Provide the [x, y] coordinate of the cell's center where the given text is located.  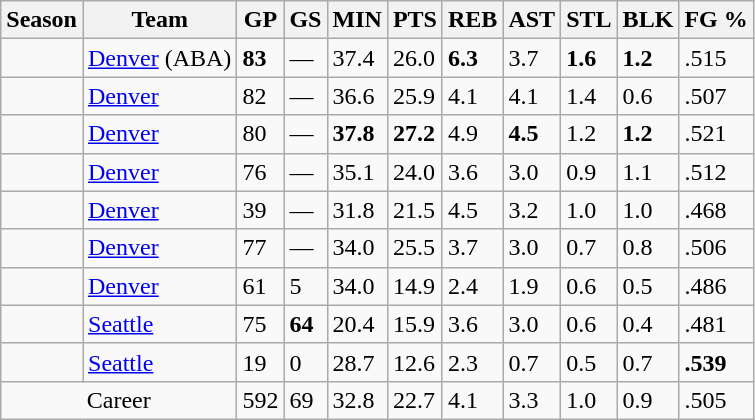
83 [260, 58]
3.3 [532, 400]
64 [306, 324]
.505 [716, 400]
GP [260, 20]
1.4 [589, 96]
37.8 [357, 134]
27.2 [414, 134]
20.4 [357, 324]
61 [260, 286]
25.9 [414, 96]
1.6 [589, 58]
Denver (ABA) [159, 58]
77 [260, 248]
5 [306, 286]
STL [589, 20]
1.1 [648, 172]
24.0 [414, 172]
GS [306, 20]
.515 [716, 58]
Career [119, 400]
2.3 [472, 362]
31.8 [357, 210]
35.1 [357, 172]
25.5 [414, 248]
.506 [716, 248]
15.9 [414, 324]
BLK [648, 20]
21.5 [414, 210]
MIN [357, 20]
FG % [716, 20]
19 [260, 362]
PTS [414, 20]
32.8 [357, 400]
37.4 [357, 58]
REB [472, 20]
80 [260, 134]
2.4 [472, 286]
.481 [716, 324]
4.9 [472, 134]
Team [159, 20]
28.7 [357, 362]
3.2 [532, 210]
.507 [716, 96]
Season [42, 20]
0 [306, 362]
39 [260, 210]
36.6 [357, 96]
69 [306, 400]
1.9 [532, 286]
.468 [716, 210]
.512 [716, 172]
14.9 [414, 286]
AST [532, 20]
.521 [716, 134]
12.6 [414, 362]
6.3 [472, 58]
26.0 [414, 58]
0.4 [648, 324]
82 [260, 96]
22.7 [414, 400]
75 [260, 324]
.486 [716, 286]
.539 [716, 362]
0.8 [648, 248]
76 [260, 172]
592 [260, 400]
